Output the [X, Y] coordinate of the center of the cell containing the given text.  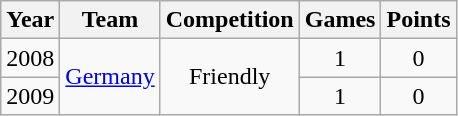
Germany [110, 77]
Team [110, 20]
Competition [230, 20]
Games [340, 20]
2009 [30, 96]
Year [30, 20]
Friendly [230, 77]
Points [418, 20]
2008 [30, 58]
